Output the [X, Y] coordinate of the center of the cell containing the given text.  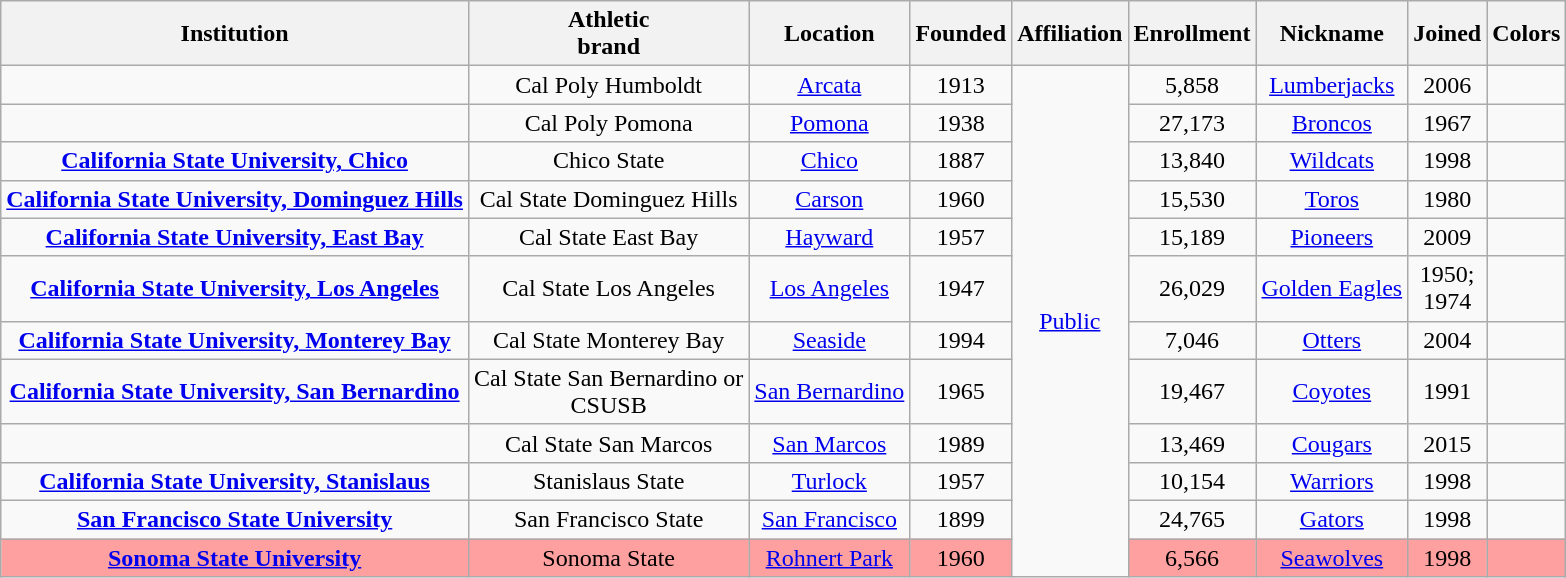
Chico [830, 161]
Golden Eagles [1332, 288]
Hayward [830, 237]
Sonoma State [608, 557]
5,858 [1192, 85]
California State University, Monterey Bay [235, 340]
13,469 [1192, 443]
San Francisco [830, 519]
Founded [961, 34]
Cal Poly Pomona [608, 123]
Colors [1526, 34]
Los Angeles [830, 288]
Pomona [830, 123]
Pioneers [1332, 237]
California State University, San Bernardino [235, 392]
San Francisco State University [235, 519]
1967 [1448, 123]
Broncos [1332, 123]
1887 [961, 161]
Rohnert Park [830, 557]
Carson [830, 199]
California State University, Stanislaus [235, 481]
Coyotes [1332, 392]
10,154 [1192, 481]
Arcata [830, 85]
San Bernardino [830, 392]
Location [830, 34]
Otters [1332, 340]
Athleticbrand [608, 34]
7,046 [1192, 340]
Gators [1332, 519]
2006 [1448, 85]
2009 [1448, 237]
Affiliation [1070, 34]
California State University, Los Angeles [235, 288]
1947 [961, 288]
Warriors [1332, 481]
Sonoma State University [235, 557]
Cal Poly Humboldt [608, 85]
Cal State Dominguez Hills [608, 199]
1994 [961, 340]
San Francisco State [608, 519]
1950;1974 [1448, 288]
Seawolves [1332, 557]
6,566 [1192, 557]
1899 [961, 519]
13,840 [1192, 161]
15,530 [1192, 199]
Enrollment [1192, 34]
1965 [961, 392]
California State University, Chico [235, 161]
24,765 [1192, 519]
California State University, Dominguez Hills [235, 199]
Wildcats [1332, 161]
26,029 [1192, 288]
Seaside [830, 340]
27,173 [1192, 123]
Cal State East Bay [608, 237]
Cal State San Bernardino orCSUSB [608, 392]
1989 [961, 443]
Chico State [608, 161]
19,467 [1192, 392]
1938 [961, 123]
Joined [1448, 34]
Cal State San Marcos [608, 443]
2015 [1448, 443]
Public [1070, 322]
Cal State Monterey Bay [608, 340]
Stanislaus State [608, 481]
1980 [1448, 199]
Turlock [830, 481]
California State University, East Bay [235, 237]
Institution [235, 34]
15,189 [1192, 237]
2004 [1448, 340]
San Marcos [830, 443]
Lumberjacks [1332, 85]
Cal State Los Angeles [608, 288]
1913 [961, 85]
Nickname [1332, 34]
Cougars [1332, 443]
Toros [1332, 199]
1991 [1448, 392]
